Locate the cell with the specified text and output its [x, y] center coordinate. 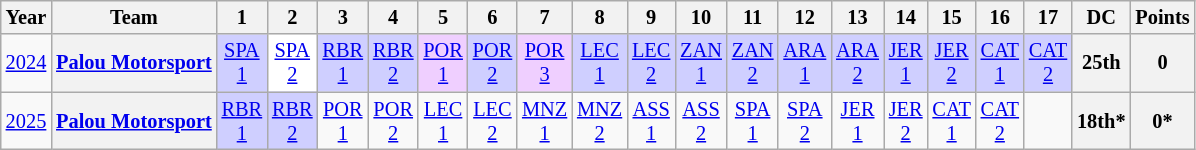
POR3 [544, 63]
MNZ2 [600, 121]
17 [1048, 17]
ZAN1 [701, 63]
Points [1162, 17]
MNZ1 [544, 121]
15 [952, 17]
1 [242, 17]
3 [343, 17]
5 [442, 17]
ARA2 [858, 63]
10 [701, 17]
2025 [26, 121]
12 [804, 17]
16 [1000, 17]
11 [753, 17]
2024 [26, 63]
13 [858, 17]
7 [544, 17]
14 [906, 17]
ARA1 [804, 63]
ASS2 [701, 121]
ASS1 [651, 121]
6 [492, 17]
Year [26, 17]
18th* [1101, 121]
Team [134, 17]
0* [1162, 121]
9 [651, 17]
DC [1101, 17]
8 [600, 17]
2 [292, 17]
25th [1101, 63]
ZAN2 [753, 63]
4 [393, 17]
0 [1162, 63]
